Search for the cell housing the specified text and yield its [x, y] center coordinate. 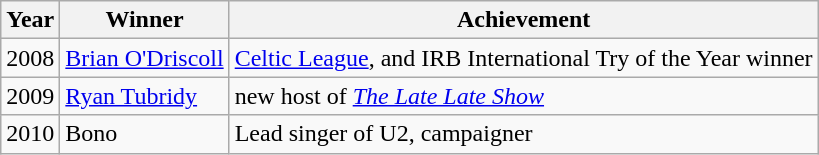
Winner [144, 20]
new host of The Late Late Show [524, 96]
Bono [144, 134]
Ryan Tubridy [144, 96]
2009 [30, 96]
Lead singer of U2, campaigner [524, 134]
2010 [30, 134]
Celtic League, and IRB International Try of the Year winner [524, 58]
2008 [30, 58]
Year [30, 20]
Achievement [524, 20]
Brian O'Driscoll [144, 58]
